Scan for the cell matching the given text and deliver its (X, Y) coordinate at center. 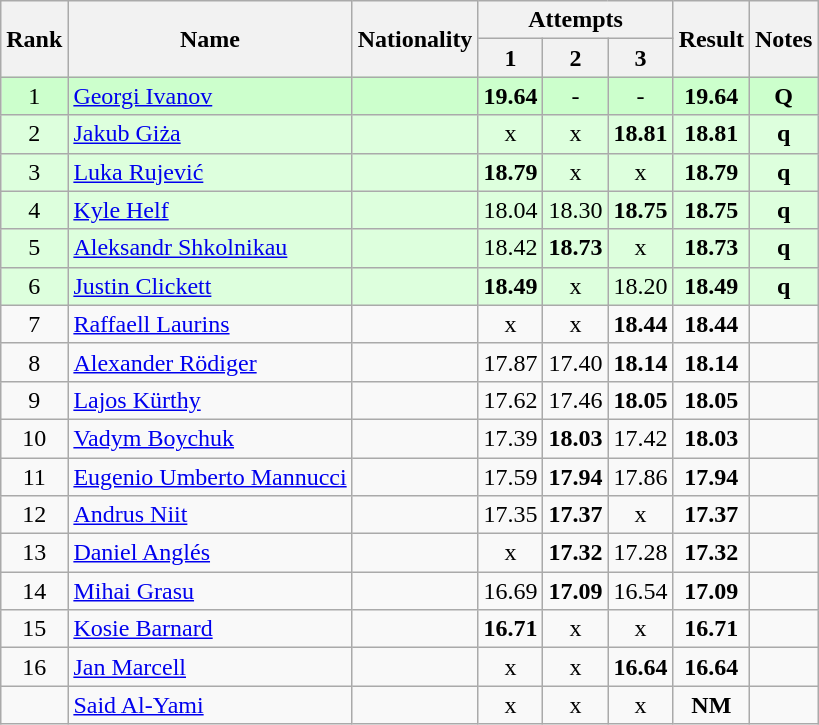
Eugenio Umberto Mannucci (210, 477)
6 (34, 286)
Mihai Grasu (210, 591)
18.04 (510, 210)
17.59 (510, 477)
Result (711, 39)
Name (210, 39)
13 (34, 553)
Andrus Niit (210, 515)
Kosie Barnard (210, 629)
16.69 (510, 591)
5 (34, 248)
Daniel Anglés (210, 553)
Alexander Rödiger (210, 362)
Said Al-Yami (210, 705)
17.39 (510, 438)
Luka Rujević (210, 172)
Georgi Ivanov (210, 96)
17.87 (510, 362)
18.20 (640, 286)
11 (34, 477)
7 (34, 324)
Lajos Kürthy (210, 400)
17.40 (576, 362)
Justin Clickett (210, 286)
17.86 (640, 477)
Kyle Helf (210, 210)
15 (34, 629)
18.30 (576, 210)
Jan Marcell (210, 667)
NM (711, 705)
17.62 (510, 400)
16 (34, 667)
18.42 (510, 248)
Notes (784, 39)
Raffaell Laurins (210, 324)
16.54 (640, 591)
12 (34, 515)
14 (34, 591)
17.46 (576, 400)
Nationality (415, 39)
Jakub Giża (210, 134)
Aleksandr Shkolnikau (210, 248)
8 (34, 362)
4 (34, 210)
Rank (34, 39)
17.28 (640, 553)
10 (34, 438)
Q (784, 96)
9 (34, 400)
17.42 (640, 438)
Attempts (576, 20)
17.35 (510, 515)
Vadym Boychuk (210, 438)
